Capture the cell that displays the provided text and extract its [X, Y] central coordinate. 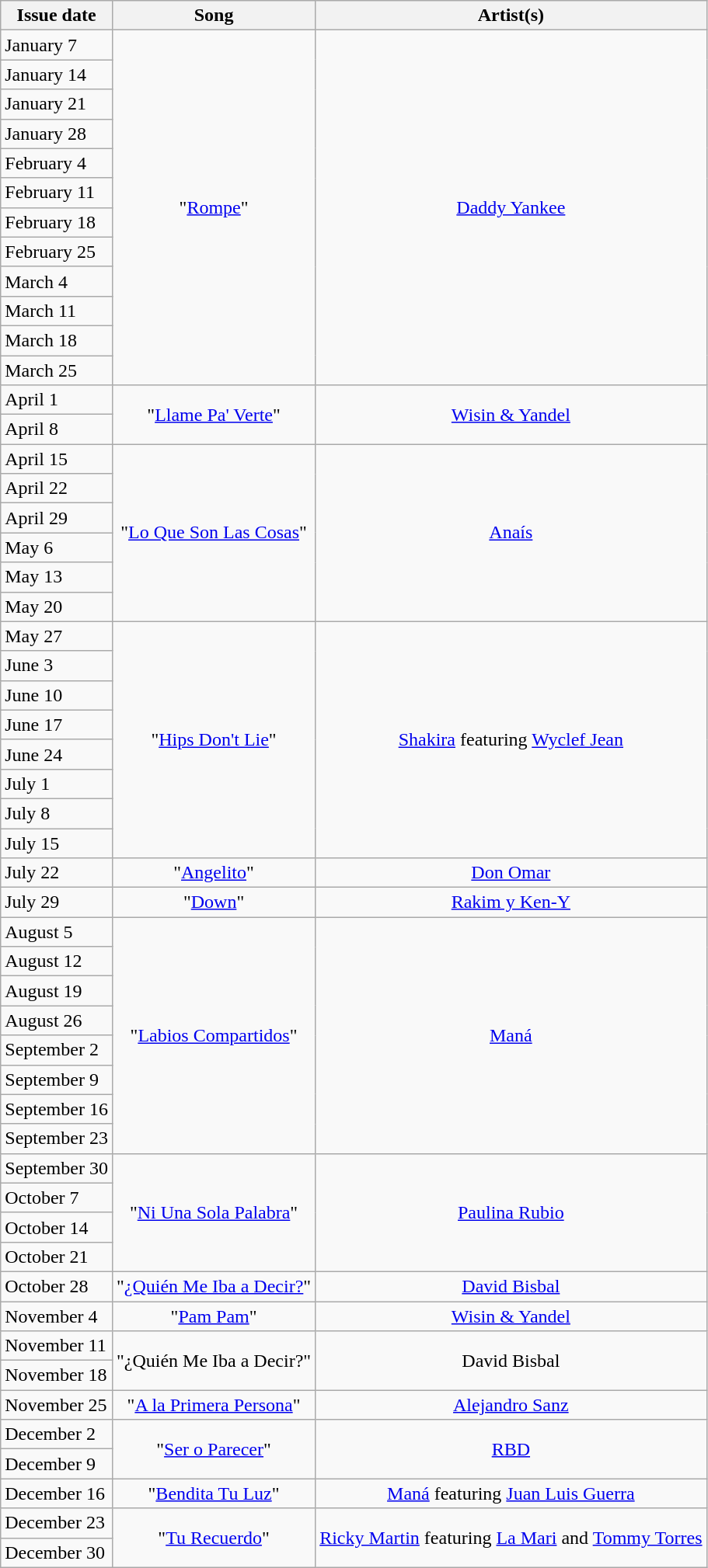
March 18 [57, 340]
November 4 [57, 1316]
Maná [511, 1035]
November 11 [57, 1346]
July 29 [57, 902]
August 19 [57, 991]
February 4 [57, 163]
December 9 [57, 1464]
October 14 [57, 1227]
April 22 [57, 488]
June 3 [57, 666]
January 21 [57, 104]
February 25 [57, 252]
September 23 [57, 1139]
Artist(s) [511, 16]
November 25 [57, 1405]
"Llame Pa' Verte" [213, 415]
"Rompe" [213, 208]
October 21 [57, 1257]
"Tu Recuerdo" [213, 1538]
April 8 [57, 429]
November 18 [57, 1375]
December 16 [57, 1493]
"Ser o Parecer" [213, 1449]
May 6 [57, 548]
April 15 [57, 459]
August 26 [57, 1020]
June 24 [57, 754]
Issue date [57, 16]
March 25 [57, 370]
September 2 [57, 1050]
October 28 [57, 1286]
Shakira featuring Wyclef Jean [511, 739]
"Angelito" [213, 873]
"Ni Una Sola Palabra" [213, 1212]
"Hips Don't Lie" [213, 739]
March 11 [57, 311]
May 27 [57, 636]
Song [213, 16]
September 9 [57, 1080]
"Down" [213, 902]
May 13 [57, 577]
January 7 [57, 45]
September 16 [57, 1109]
December 30 [57, 1552]
Maná featuring Juan Luis Guerra [511, 1493]
"A la Primera Persona" [213, 1405]
Anaís [511, 533]
March 4 [57, 281]
December 2 [57, 1434]
Paulina Rubio [511, 1212]
Ricky Martin featuring La Mari and Tommy Torres [511, 1538]
June 17 [57, 725]
January 14 [57, 75]
July 8 [57, 813]
December 23 [57, 1523]
June 10 [57, 695]
February 11 [57, 193]
April 1 [57, 400]
August 5 [57, 932]
January 28 [57, 134]
August 12 [57, 961]
"Bendita Tu Luz" [213, 1493]
July 15 [57, 843]
RBD [511, 1449]
Rakim y Ken-Y [511, 902]
September 30 [57, 1168]
February 18 [57, 222]
Don Omar [511, 873]
July 1 [57, 784]
"Lo Que Son Las Cosas" [213, 533]
July 22 [57, 873]
"Pam Pam" [213, 1316]
October 7 [57, 1198]
Alejandro Sanz [511, 1405]
Daddy Yankee [511, 208]
"Labios Compartidos" [213, 1035]
May 20 [57, 607]
April 29 [57, 518]
